Return the [X, Y] coordinate for the center point of the cell that contains the specified text.  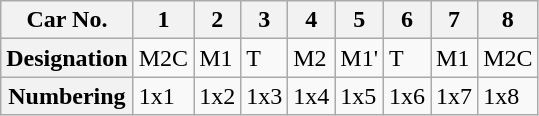
6 [408, 20]
1x4 [312, 96]
8 [508, 20]
1x5 [360, 96]
1x2 [218, 96]
5 [360, 20]
Car No. [67, 20]
M2 [312, 58]
1x1 [163, 96]
7 [454, 20]
Designation [67, 58]
1x7 [454, 96]
2 [218, 20]
1x8 [508, 96]
1x3 [264, 96]
1x6 [408, 96]
Numbering [67, 96]
M1' [360, 58]
3 [264, 20]
4 [312, 20]
1 [163, 20]
